Scan for the cell matching the given text and deliver its [X, Y] coordinate at center. 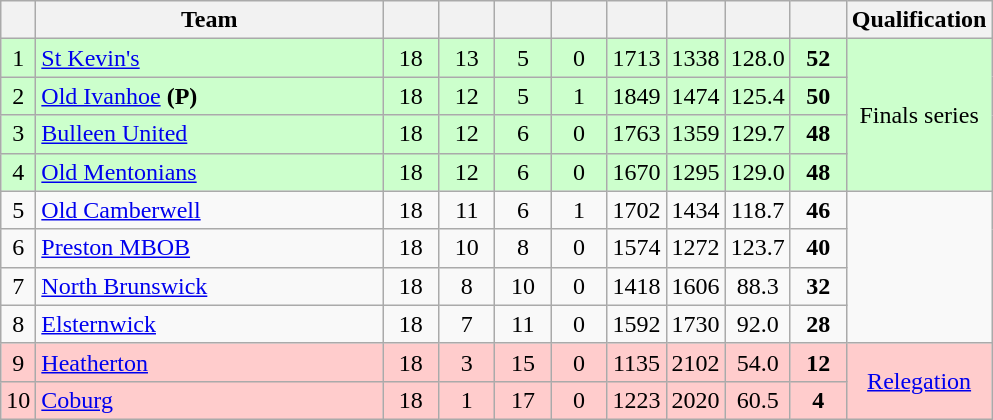
129.0 [758, 172]
17 [523, 400]
1592 [636, 324]
50 [818, 96]
92.0 [758, 324]
1763 [636, 134]
9 [18, 362]
1434 [696, 210]
1702 [636, 210]
52 [818, 58]
Coburg [210, 400]
1418 [636, 286]
2020 [696, 400]
15 [523, 362]
Finals series [919, 115]
1849 [636, 96]
60.5 [758, 400]
St Kevin's [210, 58]
123.7 [758, 248]
1670 [636, 172]
128.0 [758, 58]
Heatherton [210, 362]
28 [818, 324]
1135 [636, 362]
1730 [696, 324]
Old Mentonians [210, 172]
Old Ivanhoe (P) [210, 96]
Team [210, 20]
118.7 [758, 210]
1474 [696, 96]
1223 [636, 400]
46 [818, 210]
North Brunswick [210, 286]
1713 [636, 58]
Old Camberwell [210, 210]
1359 [696, 134]
1606 [696, 286]
125.4 [758, 96]
129.7 [758, 134]
Elsternwick [210, 324]
54.0 [758, 362]
1338 [696, 58]
Preston MBOB [210, 248]
1574 [636, 248]
1295 [696, 172]
2102 [696, 362]
88.3 [758, 286]
Relegation [919, 381]
32 [818, 286]
2 [18, 96]
40 [818, 248]
Bulleen United [210, 134]
Qualification [919, 20]
13 [467, 58]
1272 [696, 248]
